Pinpoint the cell where the given text exists, returning its (x, y) midpoint coordinate. 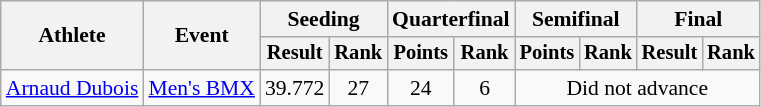
Quarterfinal (451, 19)
27 (358, 88)
Seeding (324, 19)
Athlete (72, 36)
Men's BMX (202, 88)
Arnaud Dubois (72, 88)
Final (698, 19)
24 (420, 88)
39.772 (294, 88)
Semifinal (576, 19)
Event (202, 36)
6 (484, 88)
Did not advance (638, 88)
